Output the [X, Y] coordinate of the center of the cell containing the given text.  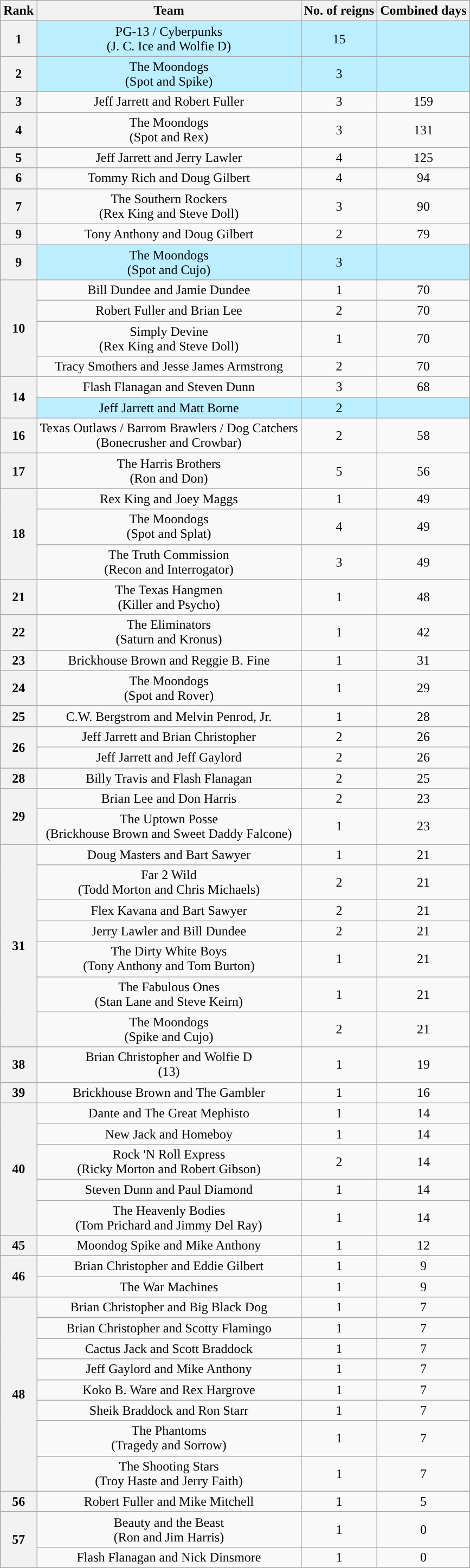
46 [18, 1277]
No. of reigns [339, 11]
24 [18, 688]
159 [423, 102]
Steven Dunn and Paul Diamond [169, 1189]
18 [18, 534]
Doug Masters and Bart Sawyer [169, 855]
12 [423, 1246]
42 [423, 633]
Dante and The Great Mephisto [169, 1113]
58 [423, 435]
Brickhouse Brown and Reggie B. Fine [169, 660]
C.W. Bergstrom and Melvin Penrod, Jr. [169, 716]
Brian Christopher and Scotty Flamingo [169, 1328]
The Southern Rockers(Rex King and Steve Doll) [169, 206]
The Moondogs(Spot and Spike) [169, 74]
The Dirty White Boys(Tony Anthony and Tom Burton) [169, 959]
The Moondogs(Spot and Rex) [169, 130]
57 [18, 1539]
The Moondogs(Spot and Splat) [169, 526]
6 [18, 178]
90 [423, 206]
The Uptown Posse(Brickhouse Brown and Sweet Daddy Falcone) [169, 827]
Brian Christopher and Eddie Gilbert [169, 1266]
Moondog Spike and Mike Anthony [169, 1246]
Brian Lee and Don Harris [169, 799]
Sheik Braddock and Ron Starr [169, 1410]
22 [18, 633]
The Eliminators(Saturn and Kronus) [169, 633]
PG-13 / Cyberpunks(J. C. Ice and Wolfie D) [169, 39]
15 [339, 39]
Flash Flanagan and Nick Dinsmore [169, 1557]
45 [18, 1246]
Jeff Jarrett and Brian Christopher [169, 737]
Flex Kavana and Bart Sawyer [169, 910]
Jerry Lawler and Bill Dundee [169, 931]
The War Machines [169, 1287]
Tony Anthony and Doug Gilbert [169, 234]
Koko B. Ware and Rex Hargrove [169, 1390]
Team [169, 11]
40 [18, 1169]
The Shooting Stars(Troy Haste and Jerry Faith) [169, 1473]
68 [423, 387]
Jeff Jarrett and Jerry Lawler [169, 158]
Far 2 Wild(Todd Morton and Chris Michaels) [169, 883]
Flash Flanagan and Steven Dunn [169, 387]
39 [18, 1092]
Bill Dundee and Jamie Dundee [169, 290]
19 [423, 1065]
The Moondogs(Spot and Rover) [169, 688]
New Jack and Homeboy [169, 1134]
94 [423, 178]
Rank [18, 11]
79 [423, 234]
The Texas Hangmen(Killer and Psycho) [169, 597]
Brian Christopher and Big Black Dog [169, 1307]
Combined days [423, 11]
Tracy Smothers and Jesse James Armstrong [169, 367]
Tommy Rich and Doug Gilbert [169, 178]
131 [423, 130]
Rex King and Joey Maggs [169, 499]
Beauty and the Beast(Ron and Jim Harris) [169, 1530]
Jeff Jarrett and Matt Borne [169, 408]
Jeff Gaylord and Mike Anthony [169, 1369]
Brian Christopher and Wolfie D(13) [169, 1065]
10 [18, 328]
The Truth Commission(Recon and Interrogator) [169, 562]
Jeff Jarrett and Robert Fuller [169, 102]
The Heavenly Bodies(Tom Prichard and Jimmy Del Ray) [169, 1218]
Jeff Jarrett and Jeff Gaylord [169, 757]
125 [423, 158]
Texas Outlaws / Barrom Brawlers / Dog Catchers(Bonecrusher and Crowbar) [169, 435]
Robert Fuller and Brian Lee [169, 310]
Robert Fuller and Mike Mitchell [169, 1501]
Simply Devine(Rex King and Steve Doll) [169, 338]
The Fabulous Ones(Stan Lane and Steve Keirn) [169, 994]
Rock 'N Roll Express(Ricky Morton and Robert Gibson) [169, 1161]
17 [18, 471]
Billy Travis and Flash Flanagan [169, 778]
The Phantoms(Tragedy and Sorrow) [169, 1439]
Cactus Jack and Scott Braddock [169, 1349]
The Harris Brothers(Ron and Don) [169, 471]
Brickhouse Brown and The Gambler [169, 1092]
The Moondogs(Spot and Cujo) [169, 262]
38 [18, 1065]
The Moondogs(Spike and Cujo) [169, 1029]
